Provide the (X, Y) coordinate of the cell's center where the given text is located.  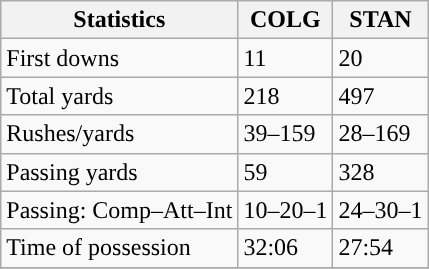
Statistics (120, 20)
STAN (380, 20)
Total yards (120, 96)
24–30–1 (380, 210)
Passing yards (120, 172)
Passing: Comp–Att–Int (120, 210)
328 (380, 172)
39–159 (286, 134)
20 (380, 58)
27:54 (380, 248)
Rushes/yards (120, 134)
32:06 (286, 248)
Time of possession (120, 248)
10–20–1 (286, 210)
COLG (286, 20)
28–169 (380, 134)
218 (286, 96)
First downs (120, 58)
11 (286, 58)
497 (380, 96)
59 (286, 172)
